Determine the (X, Y) coordinate at the center of the cell enclosing the given text.  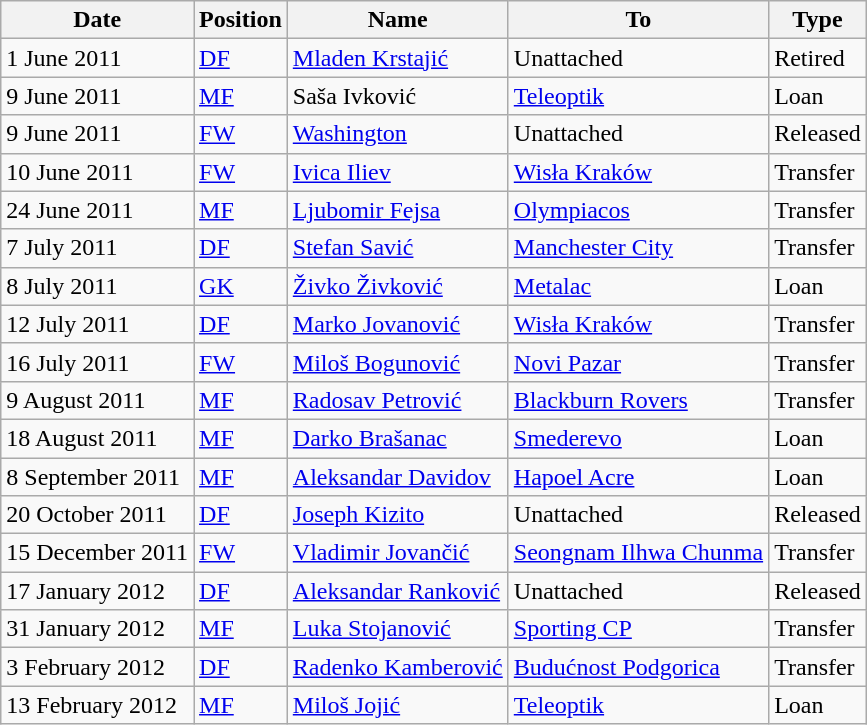
Smederevo (638, 438)
Blackburn Rovers (638, 400)
To (638, 20)
Position (241, 20)
Type (818, 20)
Ivica Iliev (398, 172)
24 June 2011 (98, 210)
Date (98, 20)
Novi Pazar (638, 362)
Retired (818, 58)
Manchester City (638, 248)
Seongnam Ilhwa Chunma (638, 553)
1 June 2011 (98, 58)
7 July 2011 (98, 248)
Miloš Jojić (398, 705)
Mladen Krstajić (398, 58)
Miloš Bogunović (398, 362)
Aleksandar Ranković (398, 591)
18 August 2011 (98, 438)
8 July 2011 (98, 286)
12 July 2011 (98, 324)
Stefan Savić (398, 248)
10 June 2011 (98, 172)
15 December 2011 (98, 553)
Hapoel Acre (638, 477)
Metalac (638, 286)
Radenko Kamberović (398, 667)
Aleksandar Davidov (398, 477)
Radosav Petrović (398, 400)
9 August 2011 (98, 400)
16 July 2011 (98, 362)
31 January 2012 (98, 629)
Luka Stojanović (398, 629)
13 February 2012 (98, 705)
Živko Živković (398, 286)
Olympiacos (638, 210)
Marko Jovanović (398, 324)
3 February 2012 (98, 667)
Joseph Kizito (398, 515)
8 September 2011 (98, 477)
20 October 2011 (98, 515)
Darko Brašanac (398, 438)
Vladimir Jovančić (398, 553)
Ljubomir Fejsa (398, 210)
Budućnost Podgorica (638, 667)
Sporting CP (638, 629)
GK (241, 286)
Saša Ivković (398, 96)
17 January 2012 (98, 591)
Name (398, 20)
Washington (398, 134)
